Extract the (X, Y) coordinate from the center of the cell holding the provided text.  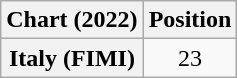
Position (190, 20)
23 (190, 58)
Chart (2022) (72, 20)
Italy (FIMI) (72, 58)
